Detect which cell encompasses the target text, then output its [x, y] center coordinate. 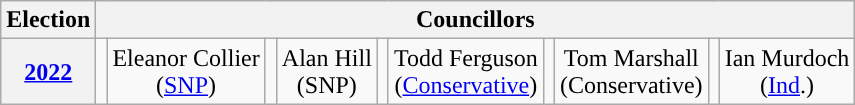
2022 [48, 72]
Election [48, 20]
Alan Hill(SNP) [326, 72]
Councillors [476, 20]
Ian Murdoch(Ind.) [787, 72]
Todd Ferguson(Conservative) [466, 72]
Eleanor Collier(SNP) [186, 72]
Tom Marshall(Conservative) [631, 72]
